Extract the (x, y) coordinate from the center of the cell holding the provided text.  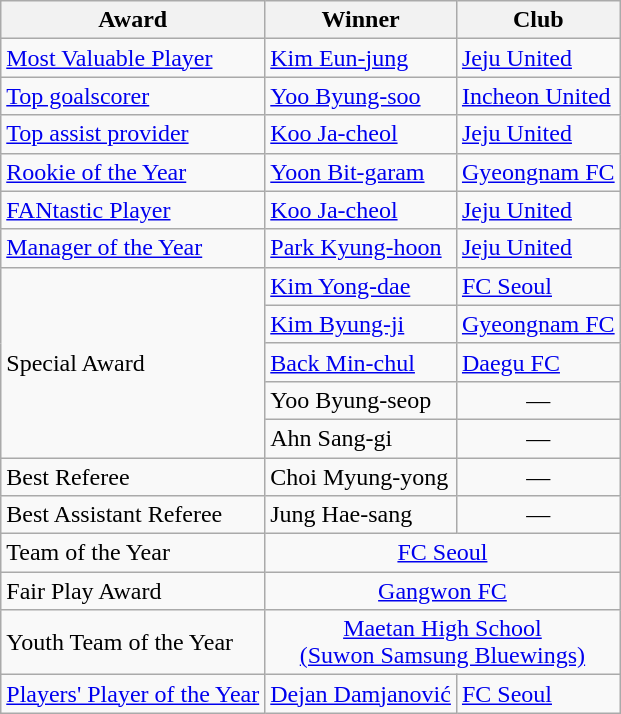
Kim Eun-jung (361, 58)
Youth Team of the Year (133, 642)
Most Valuable Player (133, 58)
Dejan Damjanović (361, 694)
Top assist provider (133, 134)
Incheon United (538, 96)
Club (538, 20)
Players' Player of the Year (133, 694)
Kim Yong-dae (361, 286)
Maetan High School(Suwon Samsung Bluewings) (442, 642)
Team of the Year (133, 553)
Rookie of the Year (133, 172)
Ahn Sang-gi (361, 438)
Best Assistant Referee (133, 515)
Park Kyung-hoon (361, 248)
Daegu FC (538, 362)
Fair Play Award (133, 591)
Jung Hae-sang (361, 515)
Winner (361, 20)
Award (133, 20)
FANtastic Player (133, 210)
Best Referee (133, 477)
Choi Myung-yong (361, 477)
Yoo Byung-seop (361, 400)
Yoo Byung-soo (361, 96)
Special Award (133, 362)
Top goalscorer (133, 96)
Yoon Bit-garam (361, 172)
Back Min-chul (361, 362)
Gangwon FC (442, 591)
Kim Byung-ji (361, 324)
Manager of the Year (133, 248)
